Determine the (X, Y) coordinate at the center of the cell enclosing the given text.  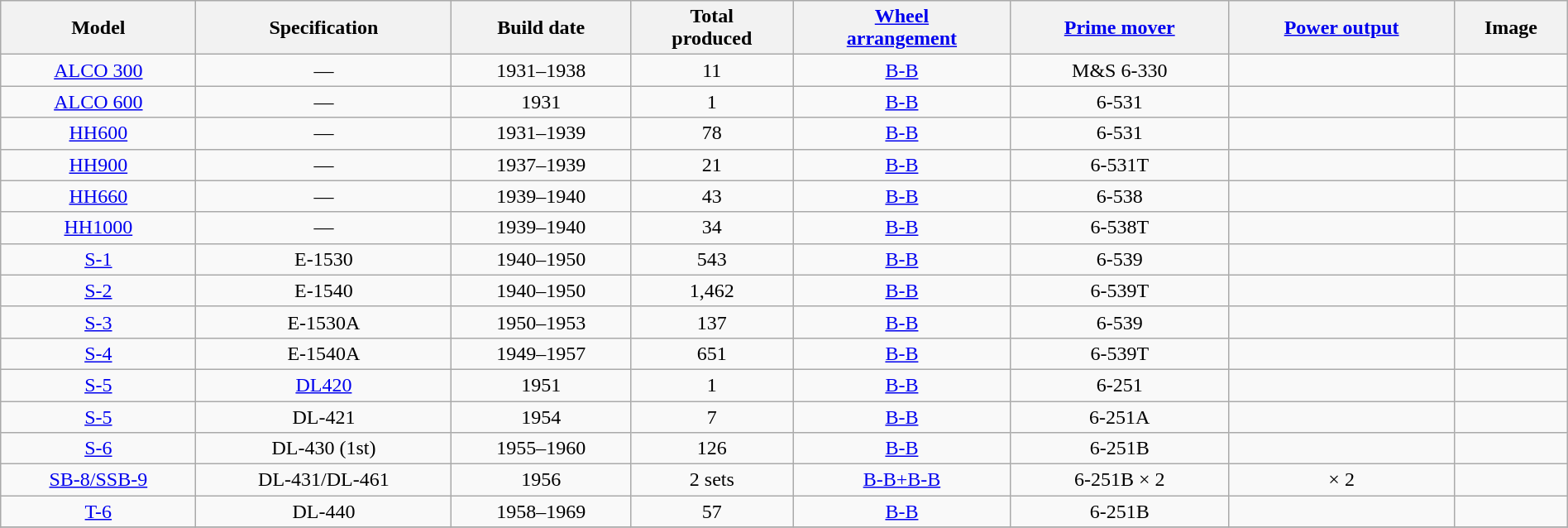
Power output (1341, 28)
DL-440 (324, 511)
B-B+B-B (901, 480)
S-4 (98, 353)
ALCO 600 (98, 102)
S-2 (98, 290)
E-1540 (324, 290)
S-6 (98, 449)
DL420 (324, 385)
× 2 (1341, 480)
S-3 (98, 322)
HH660 (98, 196)
1949–1957 (541, 353)
Prime mover (1120, 28)
1951 (541, 385)
543 (713, 259)
651 (713, 353)
11 (713, 70)
6-251B × 2 (1120, 480)
1931–1938 (541, 70)
SB-8/SSB-9 (98, 480)
E-1530 (324, 259)
DL-421 (324, 416)
1954 (541, 416)
T-6 (98, 511)
21 (713, 165)
Model (98, 28)
57 (713, 511)
DL-430 (1st) (324, 449)
43 (713, 196)
1958–1969 (541, 511)
6-538 (1120, 196)
6-251 (1120, 385)
Build date (541, 28)
Image (1512, 28)
Specification (324, 28)
1937–1939 (541, 165)
78 (713, 133)
34 (713, 228)
1955–1960 (541, 449)
6-251A (1120, 416)
E-1530A (324, 322)
2 sets (713, 480)
137 (713, 322)
HH900 (98, 165)
E-1540A (324, 353)
1950–1953 (541, 322)
1931 (541, 102)
DL-431/DL-461 (324, 480)
Totalproduced (713, 28)
HH1000 (98, 228)
M&S 6-330 (1120, 70)
ALCO 300 (98, 70)
6-538T (1120, 228)
Wheelarrangement (901, 28)
6-531T (1120, 165)
1931–1939 (541, 133)
7 (713, 416)
1,462 (713, 290)
1956 (541, 480)
HH600 (98, 133)
126 (713, 449)
S-1 (98, 259)
